Return the (X, Y) coordinate for the center point of the cell that contains the specified text.  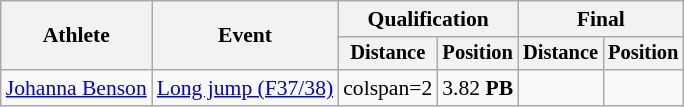
Final (600, 19)
Qualification (428, 19)
Long jump (F37/38) (245, 88)
Athlete (76, 36)
colspan=2 (388, 88)
Johanna Benson (76, 88)
3.82 PB (478, 88)
Event (245, 36)
